From the cell containing the given text, extract its center point as [x, y] coordinate. 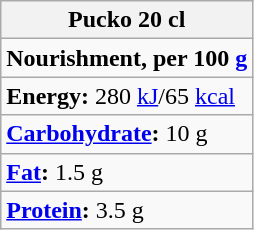
Protein: 3.5 g [127, 210]
Nourishment, per 100 g [127, 58]
Carbohydrate: 10 g [127, 134]
Fat: 1.5 g [127, 172]
Pucko 20 cl [127, 20]
Energy: 280 kJ/65 kcal [127, 96]
